Extract the (x, y) coordinate from the center of the cell holding the provided text.  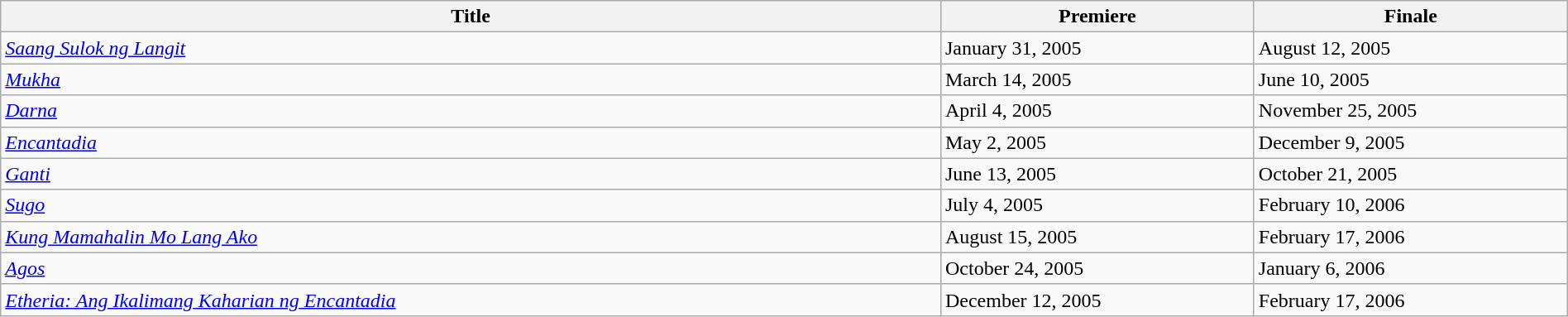
January 6, 2006 (1411, 268)
November 25, 2005 (1411, 111)
Finale (1411, 17)
Ganti (471, 174)
Mukha (471, 79)
July 4, 2005 (1097, 205)
October 24, 2005 (1097, 268)
March 14, 2005 (1097, 79)
Etheria: Ang Ikalimang Kaharian ng Encantadia (471, 300)
May 2, 2005 (1097, 142)
December 9, 2005 (1411, 142)
June 13, 2005 (1097, 174)
Darna (471, 111)
August 15, 2005 (1097, 237)
April 4, 2005 (1097, 111)
Agos (471, 268)
Encantadia (471, 142)
Title (471, 17)
October 21, 2005 (1411, 174)
December 12, 2005 (1097, 300)
August 12, 2005 (1411, 48)
Saang Sulok ng Langit (471, 48)
February 10, 2006 (1411, 205)
Premiere (1097, 17)
June 10, 2005 (1411, 79)
Sugo (471, 205)
Kung Mamahalin Mo Lang Ako (471, 237)
January 31, 2005 (1097, 48)
